For the text-containing cell, return its midpoint in (X, Y) coordinate format. 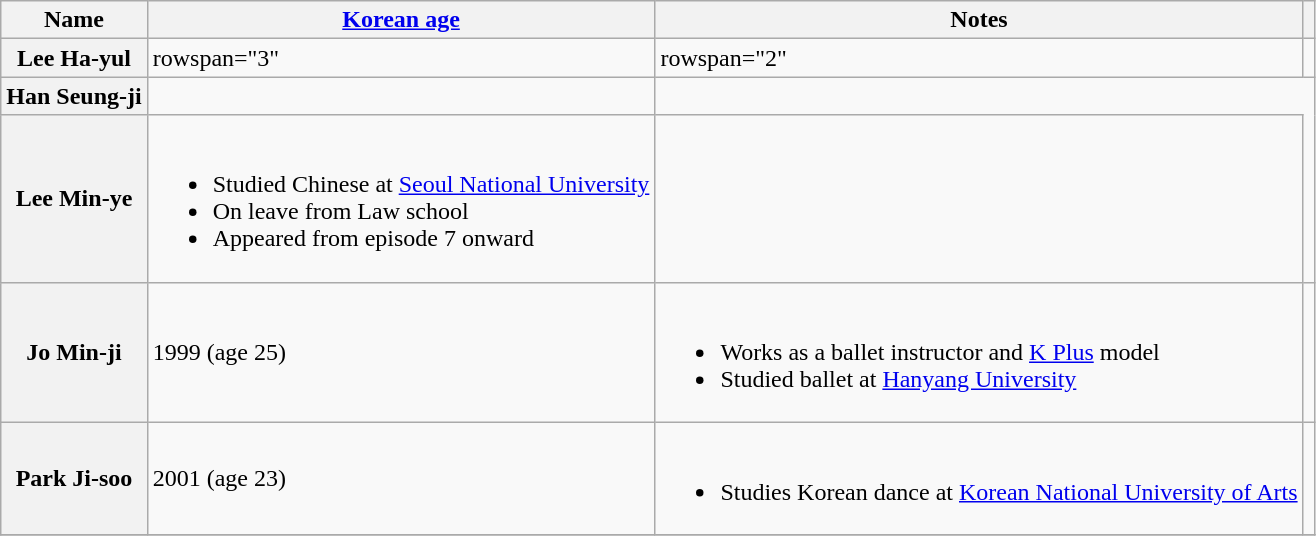
Studied Chinese at Seoul National UniversityOn leave from Law schoolAppeared from episode 7 onward (401, 198)
Works as a ballet instructor and K Plus modelStudied ballet at Hanyang University (979, 352)
Notes (979, 20)
2001 (age 23) (401, 478)
Lee Ha-yul (74, 58)
Korean age (401, 20)
Jo Min-ji (74, 352)
1999 (age 25) (401, 352)
Lee Min-ye (74, 198)
rowspan="3" (401, 58)
Park Ji-soo (74, 478)
Han Seung-ji (74, 96)
Name (74, 20)
rowspan="2" (979, 58)
Studies Korean dance at Korean National University of Arts (979, 478)
